Find where the given text appears and provide that cell's center as [X, Y] coordinate. 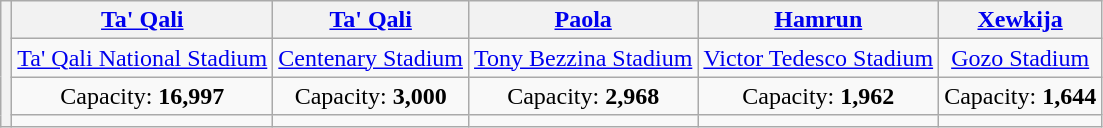
Capacity: 2,968 [584, 96]
Ta' Qali National Stadium [142, 58]
Hamrun [818, 20]
Centenary Stadium [371, 58]
Victor Tedesco Stadium [818, 58]
Tony Bezzina Stadium [584, 58]
Capacity: 3,000 [371, 96]
Capacity: 16,997 [142, 96]
Capacity: 1,962 [818, 96]
Xewkija [1020, 20]
Paola [584, 20]
Gozo Stadium [1020, 58]
Capacity: 1,644 [1020, 96]
